Locate the cell with the specified text and output its [x, y] center coordinate. 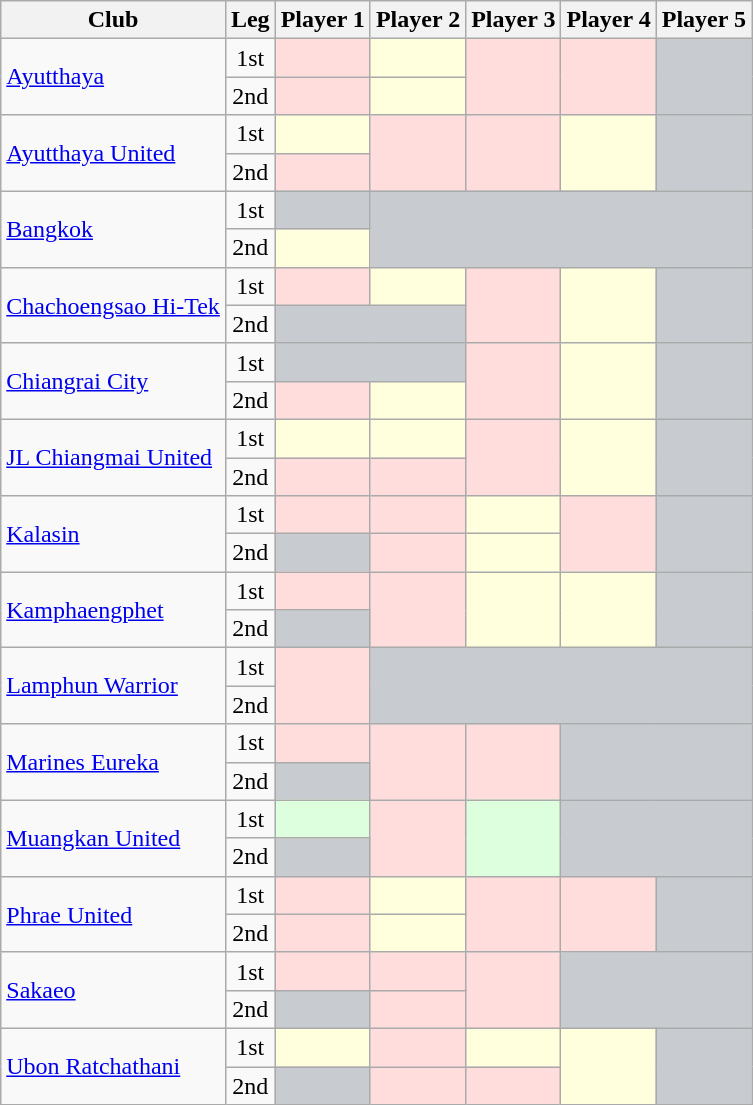
Ubon Ratchathani [114, 1066]
Lamphun Warrior [114, 686]
Club [114, 20]
Player 4 [608, 20]
Chachoengsao Hi-Tek [114, 305]
Sakaeo [114, 990]
Player 2 [418, 20]
Muangkan United [114, 838]
Marines Eureka [114, 762]
Kamphaengphet [114, 610]
Player 3 [514, 20]
Phrae United [114, 914]
Ayutthaya [114, 77]
Leg [250, 20]
Bangkok [114, 229]
Player 1 [322, 20]
Kalasin [114, 534]
Chiangrai City [114, 381]
JL Chiangmai United [114, 457]
Ayutthaya United [114, 153]
Player 5 [704, 20]
